Extract the (x, y) coordinate from the center of the cell holding the provided text.  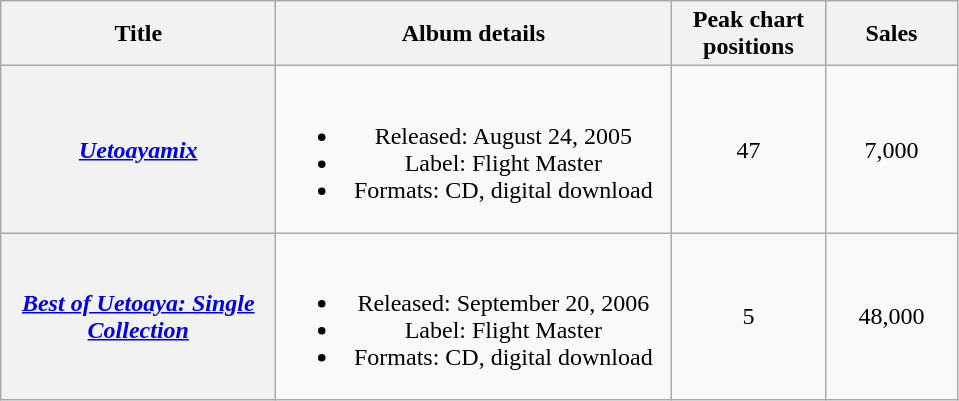
7,000 (892, 150)
Peak chart positions (748, 34)
Album details (474, 34)
Released: September 20, 2006Label: Flight MasterFormats: CD, digital download (474, 316)
47 (748, 150)
5 (748, 316)
48,000 (892, 316)
Released: August 24, 2005Label: Flight MasterFormats: CD, digital download (474, 150)
Best of Uetoaya: Single Collection (138, 316)
Sales (892, 34)
Uetoayamix (138, 150)
Title (138, 34)
